Extract the (x, y) coordinate from the center of the cell holding the provided text.  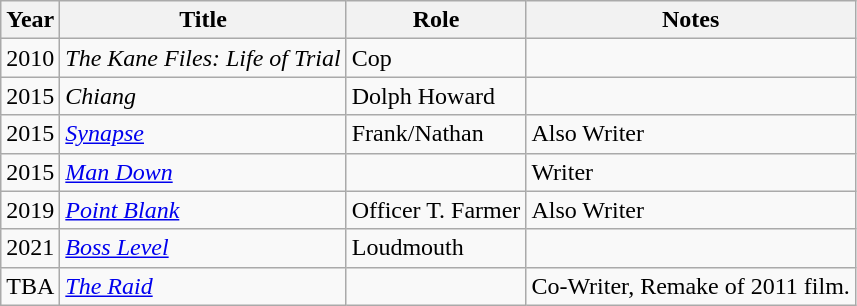
2019 (30, 210)
Co-Writer, Remake of 2011 film. (691, 286)
Loudmouth (436, 248)
Boss Level (203, 248)
Writer (691, 172)
2021 (30, 248)
Cop (436, 58)
Role (436, 20)
TBA (30, 286)
Officer T. Farmer (436, 210)
The Raid (203, 286)
Title (203, 20)
Point Blank (203, 210)
Dolph Howard (436, 96)
Man Down (203, 172)
Frank/Nathan (436, 134)
Notes (691, 20)
2010 (30, 58)
The Kane Files: Life of Trial (203, 58)
Year (30, 20)
Chiang (203, 96)
Synapse (203, 134)
